Search for the cell housing the specified text and yield its [x, y] center coordinate. 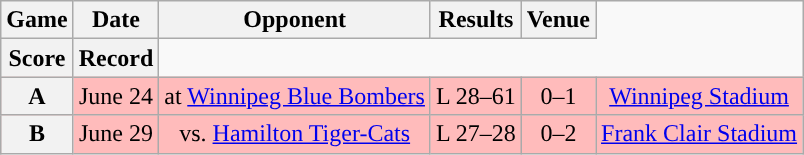
L 28–61 [476, 96]
Record [116, 58]
B [37, 134]
Score [37, 58]
Opponent [295, 20]
at Winnipeg Blue Bombers [295, 96]
Game [37, 20]
0–2 [558, 134]
L 27–28 [476, 134]
Venue [558, 20]
June 24 [116, 96]
A [37, 96]
0–1 [558, 96]
June 29 [116, 134]
Frank Clair Stadium [700, 134]
Winnipeg Stadium [700, 96]
Date [116, 20]
Results [476, 20]
vs. Hamilton Tiger-Cats [295, 134]
